Capture the cell that displays the provided text and extract its (x, y) central coordinate. 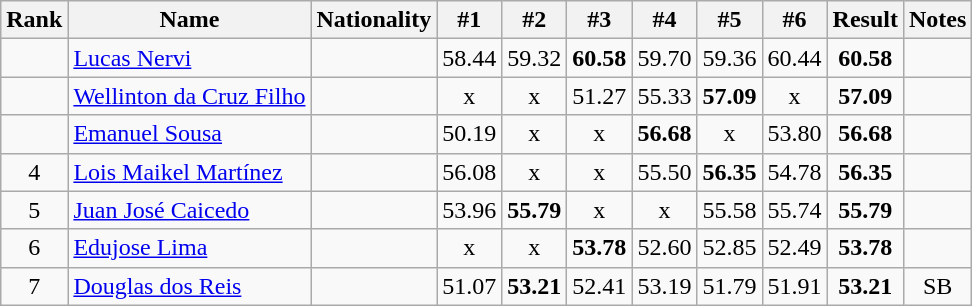
7 (34, 286)
55.74 (794, 210)
53.96 (470, 210)
52.60 (664, 248)
#4 (664, 20)
Lucas Nervi (190, 58)
Wellinton da Cruz Filho (190, 96)
Result (865, 20)
Notes (937, 20)
Nationality (374, 20)
56.08 (470, 172)
50.19 (470, 134)
59.32 (534, 58)
52.41 (600, 286)
52.49 (794, 248)
51.91 (794, 286)
55.33 (664, 96)
51.27 (600, 96)
55.58 (730, 210)
#3 (600, 20)
59.36 (730, 58)
#2 (534, 20)
#1 (470, 20)
SB (937, 286)
Emanuel Sousa (190, 134)
52.85 (730, 248)
Douglas dos Reis (190, 286)
Edujose Lima (190, 248)
5 (34, 210)
60.44 (794, 58)
#6 (794, 20)
58.44 (470, 58)
#5 (730, 20)
Lois Maikel Martínez (190, 172)
Rank (34, 20)
Name (190, 20)
55.50 (664, 172)
6 (34, 248)
53.19 (664, 286)
Juan José Caicedo (190, 210)
59.70 (664, 58)
51.07 (470, 286)
53.80 (794, 134)
51.79 (730, 286)
54.78 (794, 172)
4 (34, 172)
